Scan for the cell matching the given text and deliver its (X, Y) coordinate at center. 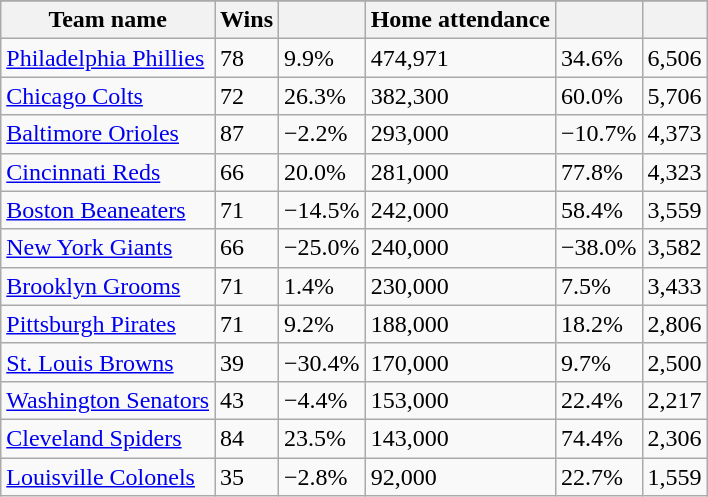
43 (247, 400)
293,000 (460, 134)
84 (247, 438)
St. Louis Browns (108, 362)
153,000 (460, 400)
240,000 (460, 248)
4,323 (674, 172)
22.7% (598, 477)
1,559 (674, 477)
74.4% (598, 438)
2,500 (674, 362)
7.5% (598, 286)
−2.2% (322, 134)
−25.0% (322, 248)
382,300 (460, 96)
Wins (247, 20)
Cleveland Spiders (108, 438)
3,559 (674, 210)
170,000 (460, 362)
−10.7% (598, 134)
2,306 (674, 438)
Boston Beaneaters (108, 210)
−2.8% (322, 477)
5,706 (674, 96)
3,582 (674, 248)
−14.5% (322, 210)
Home attendance (460, 20)
2,217 (674, 400)
60.0% (598, 96)
143,000 (460, 438)
Chicago Colts (108, 96)
22.4% (598, 400)
4,373 (674, 134)
Team name (108, 20)
87 (247, 134)
Louisville Colonels (108, 477)
77.8% (598, 172)
Cincinnati Reds (108, 172)
New York Giants (108, 248)
Baltimore Orioles (108, 134)
−38.0% (598, 248)
20.0% (322, 172)
34.6% (598, 58)
Pittsburgh Pirates (108, 324)
188,000 (460, 324)
2,806 (674, 324)
39 (247, 362)
281,000 (460, 172)
1.4% (322, 286)
78 (247, 58)
Philadelphia Phillies (108, 58)
Washington Senators (108, 400)
23.5% (322, 438)
92,000 (460, 477)
230,000 (460, 286)
35 (247, 477)
242,000 (460, 210)
6,506 (674, 58)
26.3% (322, 96)
474,971 (460, 58)
9.7% (598, 362)
9.9% (322, 58)
58.4% (598, 210)
Brooklyn Grooms (108, 286)
3,433 (674, 286)
9.2% (322, 324)
18.2% (598, 324)
−4.4% (322, 400)
−30.4% (322, 362)
72 (247, 96)
